Locate the cell with the specified text and output its (X, Y) center coordinate. 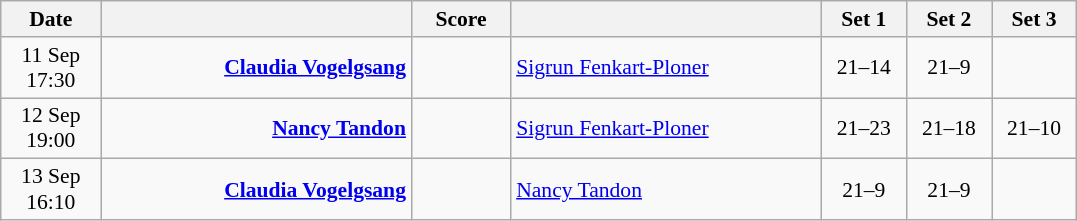
21–14 (864, 68)
Set 3 (1034, 19)
12 Sep19:00 (51, 128)
Date (51, 19)
Set 2 (948, 19)
Set 1 (864, 19)
11 Sep17:30 (51, 68)
13 Sep16:10 (51, 190)
21–23 (864, 128)
21–18 (948, 128)
21–10 (1034, 128)
Score (461, 19)
